Extract the [X, Y] coordinate from the center of the cell holding the provided text.  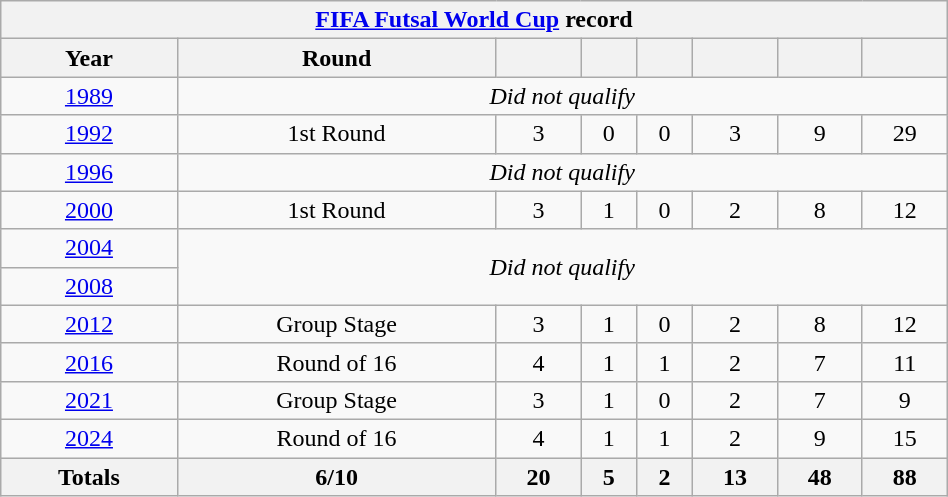
FIFA Futsal World Cup record [474, 20]
Year [89, 58]
13 [736, 477]
6/10 [336, 477]
2024 [89, 438]
48 [820, 477]
11 [904, 362]
2012 [89, 324]
1992 [89, 134]
Round [336, 58]
2008 [89, 286]
Totals [89, 477]
1989 [89, 96]
2021 [89, 400]
2004 [89, 248]
2000 [89, 210]
20 [538, 477]
29 [904, 134]
15 [904, 438]
88 [904, 477]
5 [609, 477]
1996 [89, 172]
2016 [89, 362]
